Scan for the cell matching the given text and deliver its [x, y] coordinate at center. 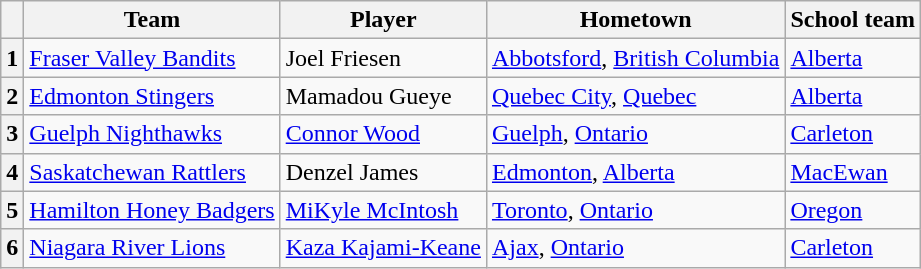
Connor Wood [383, 134]
Quebec City, Quebec [635, 96]
Fraser Valley Bandits [152, 58]
Denzel James [383, 172]
Edmonton, Alberta [635, 172]
6 [12, 248]
5 [12, 210]
Mamadou Gueye [383, 96]
Joel Friesen [383, 58]
School team [853, 20]
Toronto, Ontario [635, 210]
Guelph Nighthawks [152, 134]
MacEwan [853, 172]
Abbotsford, British Columbia [635, 58]
Saskatchewan Rattlers [152, 172]
Hamilton Honey Badgers [152, 210]
4 [12, 172]
Oregon [853, 210]
Kaza Kajami-Keane [383, 248]
1 [12, 58]
Guelph, Ontario [635, 134]
3 [12, 134]
MiKyle McIntosh [383, 210]
Player [383, 20]
2 [12, 96]
Hometown [635, 20]
Ajax, Ontario [635, 248]
Team [152, 20]
Niagara River Lions [152, 248]
Edmonton Stingers [152, 96]
